Detect which cell encompasses the target text, then output its (X, Y) center coordinate. 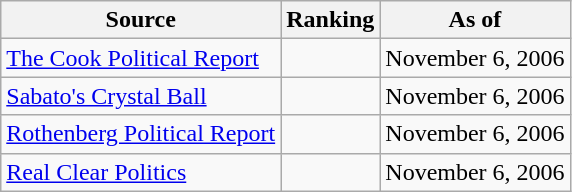
The Cook Political Report (141, 58)
Source (141, 20)
Sabato's Crystal Ball (141, 96)
As of (475, 20)
Rothenberg Political Report (141, 134)
Ranking (330, 20)
Real Clear Politics (141, 172)
